Search for the cell housing the specified text and yield its (x, y) center coordinate. 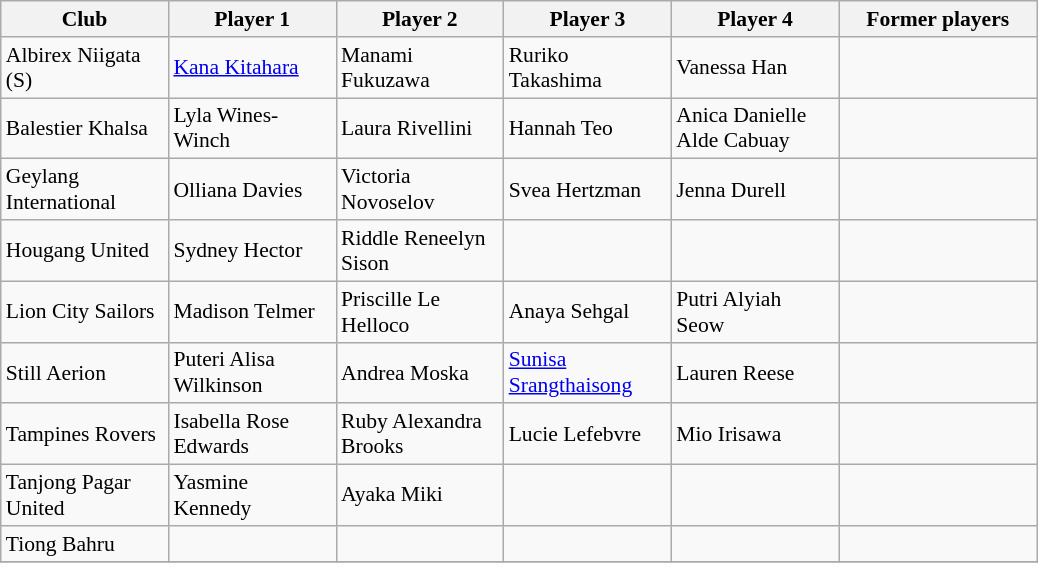
Lyla Wines-Winch (252, 128)
Player 4 (755, 19)
Priscille Le Helloco (420, 312)
Sunisa Srangthaisong (588, 372)
Anaya Sehgal (588, 312)
Albirex Niigata (S) (85, 68)
Madison Telmer (252, 312)
Tanjong Pagar United (85, 496)
Ruby Alexandra Brooks (420, 434)
Player 2 (420, 19)
Player 3 (588, 19)
Lucie Lefebvre (588, 434)
Sydney Hector (252, 250)
Mio Irisawa (755, 434)
Putri Alyiah Seow (755, 312)
Victoria Novoselov (420, 190)
Lion City Sailors (85, 312)
Manami Fukuzawa (420, 68)
Riddle Reneelyn Sison (420, 250)
Kana Kitahara (252, 68)
Ruriko Takashima (588, 68)
Geylang International (85, 190)
Laura Rivellini (420, 128)
Isabella Rose Edwards (252, 434)
Club (85, 19)
Player 1 (252, 19)
Still Aerion (85, 372)
Ayaka Miki (420, 496)
Tampines Rovers (85, 434)
Olliana Davies (252, 190)
Hannah Teo (588, 128)
Balestier Khalsa (85, 128)
Anica Danielle Alde Cabuay (755, 128)
Hougang United (85, 250)
Andrea Moska (420, 372)
Tiong Bahru (85, 544)
Jenna Durell (755, 190)
Yasmine Kennedy (252, 496)
Puteri Alisa Wilkinson (252, 372)
Svea Hertzman (588, 190)
Former players (938, 19)
Lauren Reese (755, 372)
Vanessa Han (755, 68)
